For the text-containing cell, return its midpoint in [X, Y] coordinate format. 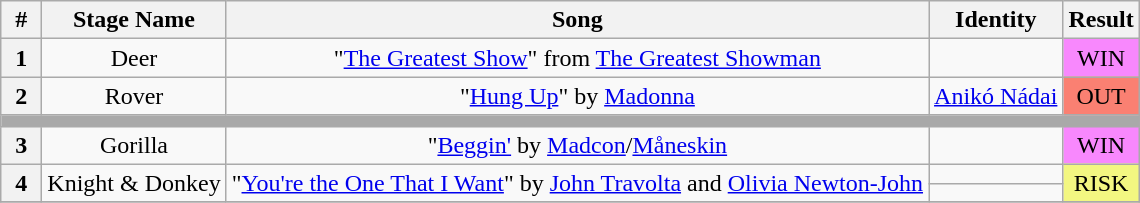
Anikó Nádai [996, 96]
Identity [996, 20]
"You're the One That I Want" by John Travolta and Olivia Newton-John [577, 183]
Knight & Donkey [134, 183]
Song [577, 20]
"Hung Up" by Madonna [577, 96]
OUT [1101, 96]
3 [22, 145]
# [22, 20]
2 [22, 96]
Result [1101, 20]
Deer [134, 58]
4 [22, 183]
Stage Name [134, 20]
1 [22, 58]
RISK [1101, 183]
Gorilla [134, 145]
"The Greatest Show" from The Greatest Showman [577, 58]
Rover [134, 96]
"Beggin' by Madcon/Måneskin [577, 145]
